Extract the [X, Y] coordinate from the center of the cell holding the provided text.  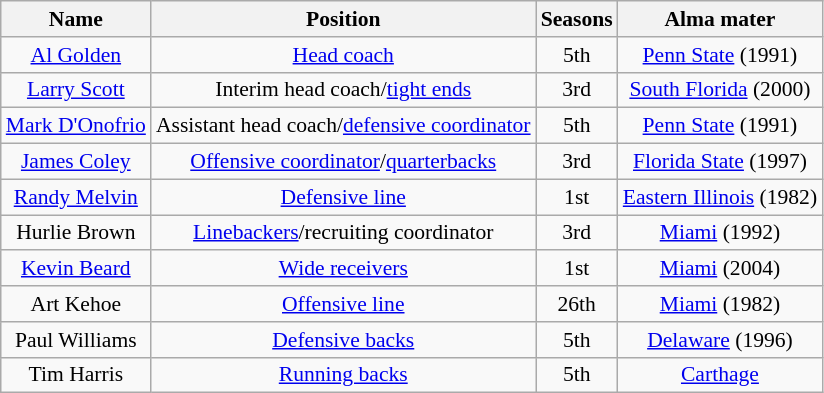
Delaware (1996) [720, 340]
Kevin Beard [76, 269]
Florida State (1997) [720, 162]
Paul Williams [76, 340]
Mark D'Onofrio [76, 126]
South Florida (2000) [720, 90]
Miami (1992) [720, 233]
Randy Melvin [76, 197]
Alma mater [720, 19]
James Coley [76, 162]
Interim head coach/tight ends [344, 90]
Seasons [577, 19]
Linebackers/recruiting coordinator [344, 233]
Carthage [720, 375]
Eastern Illinois (1982) [720, 197]
Running backs [344, 375]
Miami (2004) [720, 269]
Defensive backs [344, 340]
Al Golden [76, 55]
Miami (1982) [720, 304]
26th [577, 304]
Defensive line [344, 197]
Position [344, 19]
Wide receivers [344, 269]
Larry Scott [76, 90]
Head coach [344, 55]
Hurlie Brown [76, 233]
Name [76, 19]
Offensive coordinator/quarterbacks [344, 162]
Assistant head coach/defensive coordinator [344, 126]
Tim Harris [76, 375]
Art Kehoe [76, 304]
Offensive line [344, 304]
